For the text-containing cell, return its midpoint in (X, Y) coordinate format. 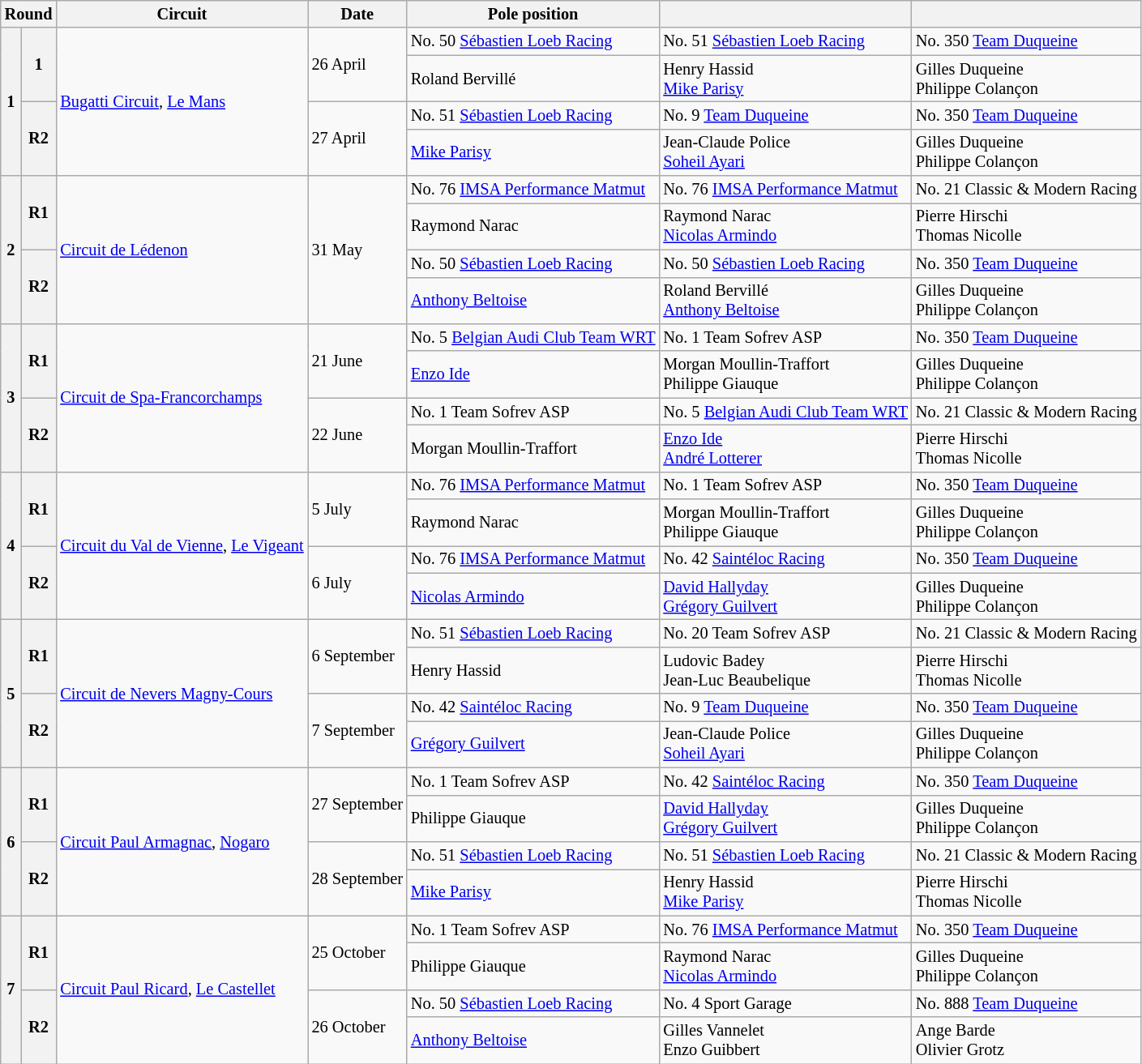
Circuit de Lédenon (182, 250)
6 (11, 841)
25 October (357, 953)
6 July (357, 582)
Ludovic Badey Jean-Luc Beaubelique (785, 670)
Enzo Ide André Lotterer (785, 448)
Bugatti Circuit, Le Mans (182, 102)
Date (357, 14)
Circuit de Nevers Magny-Cours (182, 694)
No. 20 Team Sofrev ASP (785, 633)
Pole position (533, 14)
No. 4 Sport Garage (785, 1003)
26 October (357, 1026)
28 September (357, 878)
Henry Hassid (533, 670)
Enzo Ide (533, 374)
Circuit Paul Armagnac, Nogaro (182, 841)
Circuit Paul Ricard, Le Castellet (182, 990)
6 September (357, 656)
Circuit du Val de Vienne, Le Vigeant (182, 546)
Circuit (182, 14)
22 June (357, 434)
5 (11, 694)
7 September (357, 731)
27 April (357, 138)
Circuit de Spa-Francorchamps (182, 397)
Nicolas Armindo (533, 596)
26 April (357, 65)
7 (11, 990)
5 July (357, 509)
Morgan Moullin-Traffort (533, 448)
No. 888 Team Duqueine (1026, 1003)
Round (29, 14)
Roland Bervillé (533, 79)
Ange Barde Olivier Grotz (1026, 1040)
27 September (357, 804)
Grégory Guilvert (533, 744)
2 (11, 250)
Gilles Vannelet Enzo Guibbert (785, 1040)
31 May (357, 250)
3 (11, 397)
21 June (357, 360)
Roland Bervillé Anthony Beltoise (785, 301)
4 (11, 546)
